Scan for the cell matching the given text and deliver its (X, Y) coordinate at center. 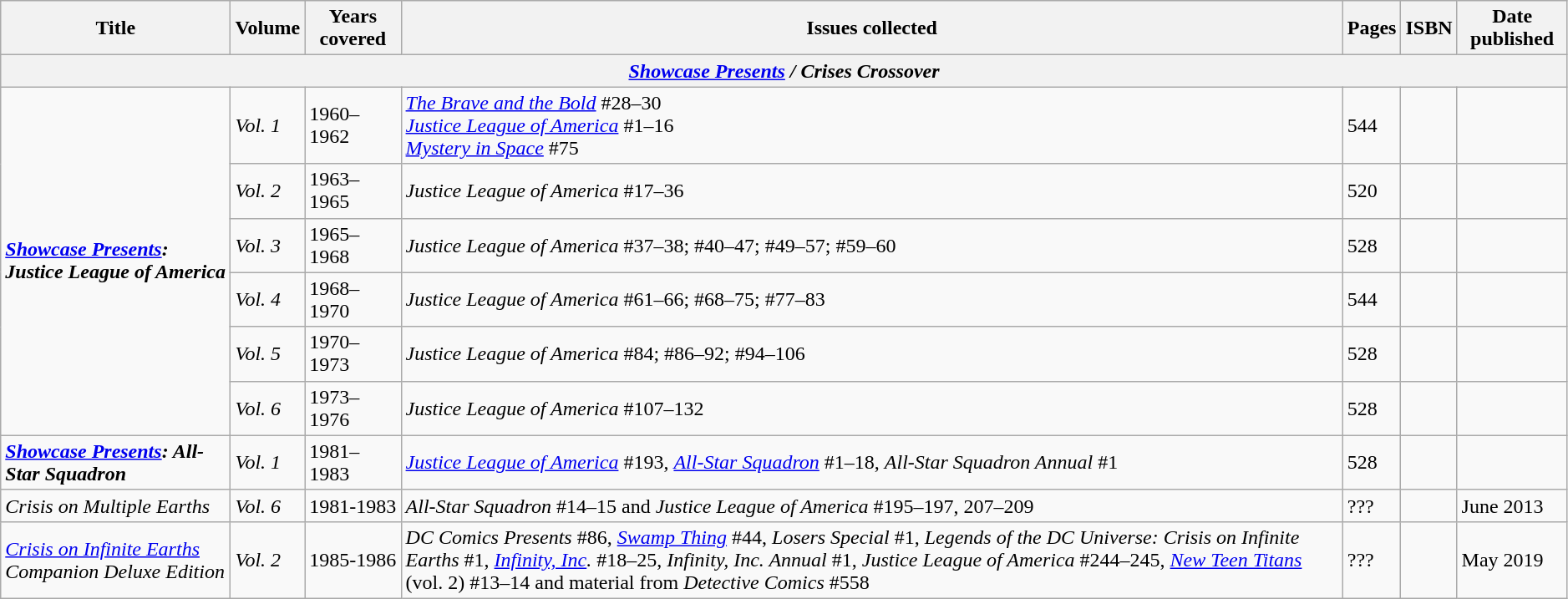
Justice League of America #107–132 (872, 408)
1963–1965 (353, 190)
Justice League of America #37–38; #40–47; #49–57; #59–60 (872, 246)
Vol. 4 (267, 299)
Showcase Presents / Crises Crossover (784, 71)
1970–1973 (353, 354)
Date published (1512, 28)
Pages (1372, 28)
520 (1372, 190)
The Brave and the Bold #28–30Justice League of America #1–16Mystery in Space #75 (872, 125)
May 2019 (1512, 560)
1985-1986 (353, 560)
1960–1962 (353, 125)
Crisis on Infinite Earths Companion Deluxe Edition (115, 560)
Showcase Presents: Justice League of America (115, 261)
Showcase Presents: All-Star Squadron (115, 463)
ISBN (1428, 28)
June 2013 (1512, 505)
Issues collected (872, 28)
Volume (267, 28)
Justice League of America #193, All-Star Squadron #1–18, All-Star Squadron Annual #1 (872, 463)
1968–1970 (353, 299)
Justice League of America #84; #86–92; #94–106 (872, 354)
Crisis on Multiple Earths (115, 505)
1973–1976 (353, 408)
All-Star Squadron #14–15 and Justice League of America #195–197, 207–209 (872, 505)
Justice League of America #17–36 (872, 190)
1981–1983 (353, 463)
1981-1983 (353, 505)
Vol. 3 (267, 246)
Vol. 5 (267, 354)
Title (115, 28)
1965–1968 (353, 246)
Years covered (353, 28)
Justice League of America #61–66; #68–75; #77–83 (872, 299)
